Detect which cell encompasses the target text, then output its [X, Y] center coordinate. 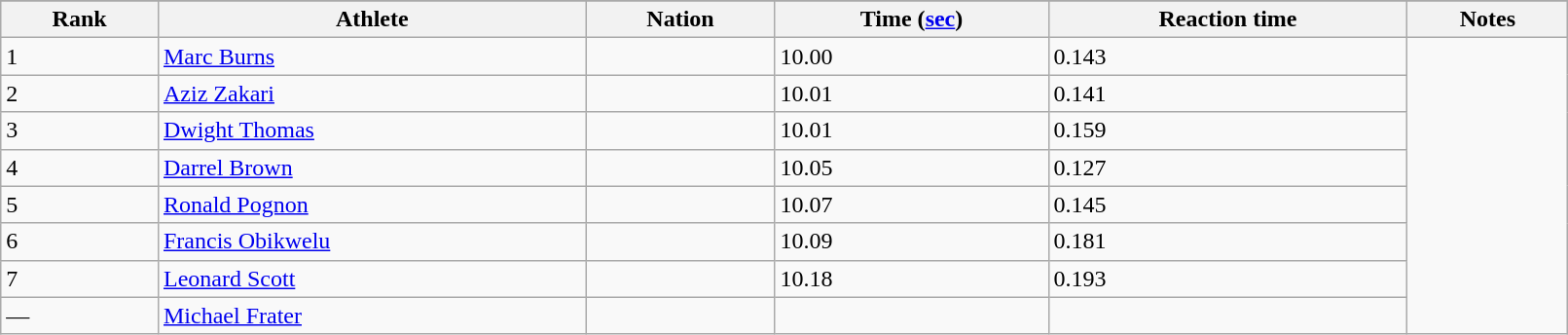
Michael Frater [372, 316]
Marc Burns [372, 56]
0.145 [1228, 205]
10.09 [911, 242]
5 [80, 205]
1 [80, 56]
Ronald Pognon [372, 205]
0.127 [1228, 167]
0.181 [1228, 242]
3 [80, 130]
0.143 [1228, 56]
Aziz Zakari [372, 93]
Athlete [372, 19]
7 [80, 279]
Nation [680, 19]
Dwight Thomas [372, 130]
Leonard Scott [372, 279]
0.159 [1228, 130]
Reaction time [1228, 19]
6 [80, 242]
Darrel Brown [372, 167]
10.07 [911, 205]
Time (sec) [911, 19]
10.00 [911, 56]
Rank [80, 19]
10.05 [911, 167]
Francis Obikwelu [372, 242]
Notes [1487, 19]
10.18 [911, 279]
0.193 [1228, 279]
— [80, 316]
0.141 [1228, 93]
2 [80, 93]
4 [80, 167]
